Identify which cell holds the provided text, then report its (x, y) central coordinate. 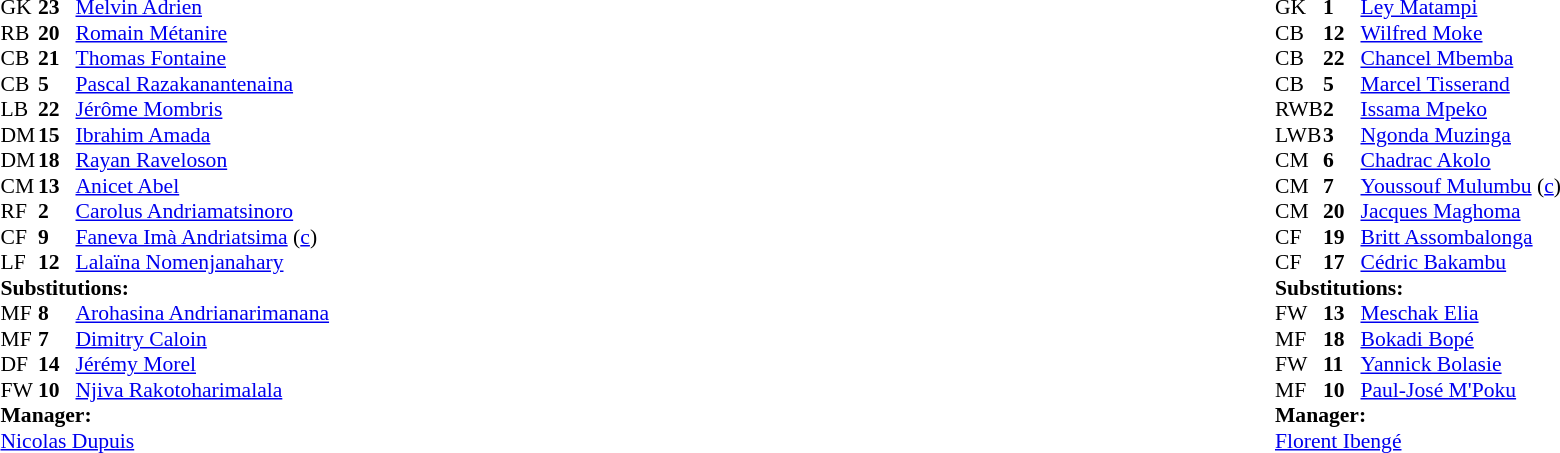
RF (19, 211)
Faneva Imà Andriatsima (c) (203, 237)
21 (57, 59)
DF (19, 365)
LF (19, 263)
17 (1342, 263)
6 (1342, 161)
Romain Métanire (203, 33)
19 (1342, 237)
Carolus Andriamatsinoro (203, 211)
Arohasina Andrianarimanana (203, 313)
Thomas Fontaine (203, 59)
LWB (1299, 135)
Pascal Razakanantenaina (203, 84)
Lalaïna Nomenjanahary (203, 263)
LB (19, 109)
Manager: (164, 415)
3 (1342, 135)
Ibrahim Amada (203, 135)
9 (57, 237)
14 (57, 365)
RWB (1299, 109)
Jérémy Morel (203, 365)
RB (19, 33)
8 (57, 313)
15 (57, 135)
11 (1342, 365)
Jérôme Mombris (203, 109)
Anicet Abel (203, 186)
Substitutions: (164, 288)
Dimitry Caloin (203, 339)
Rayan Raveloson (203, 161)
Njiva Rakotoharimalala (203, 390)
